Return [x, y] of the center of cell containing provided text 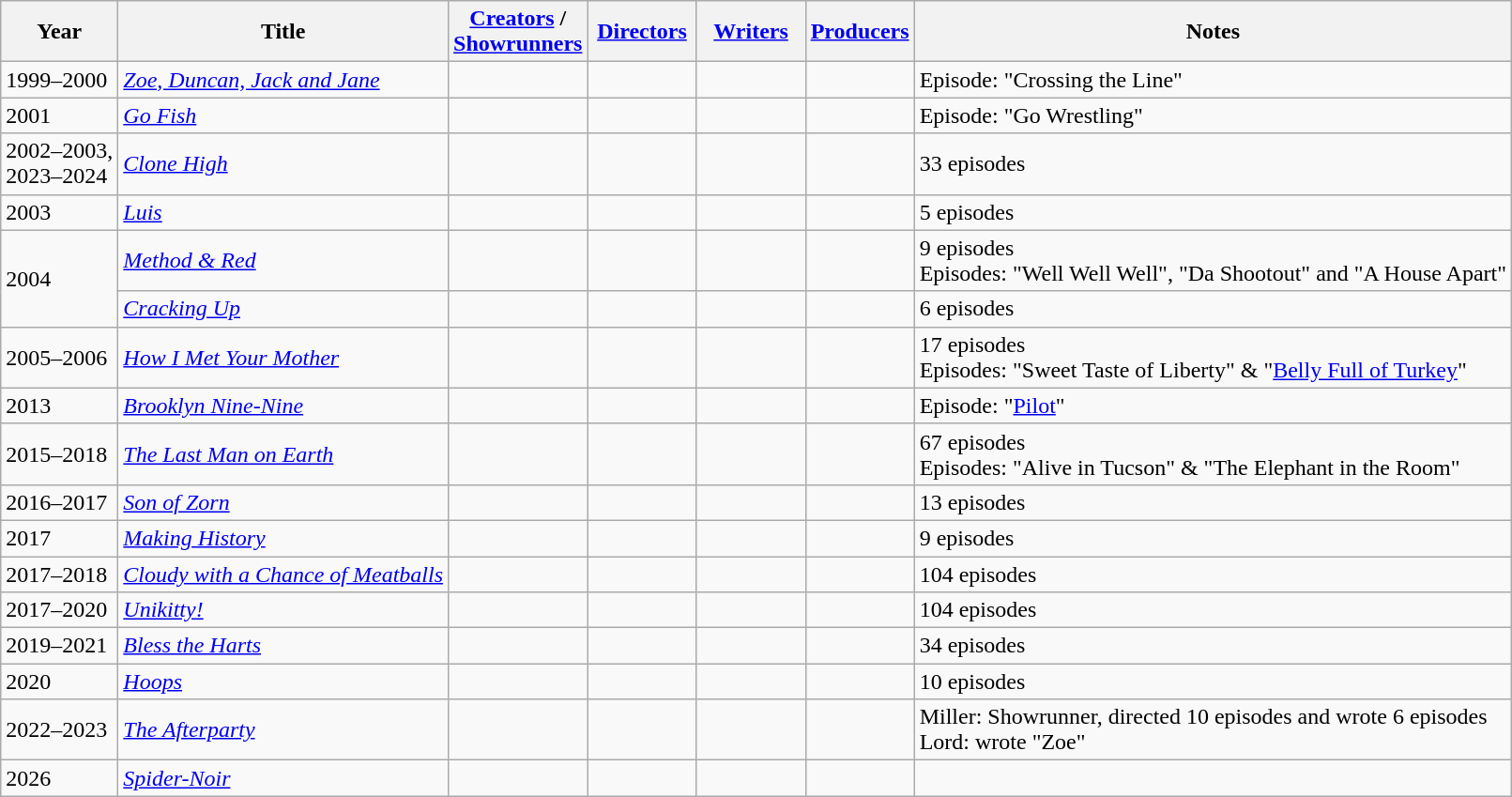
Method & Red [283, 261]
6 episodes [1213, 309]
The Afterparty [283, 730]
13 episodes [1213, 502]
Episode: "Go Wrestling" [1213, 115]
Spider-Noir [283, 778]
Cracking Up [283, 309]
9 episodes [1213, 538]
Cloudy with a Chance of Meatballs [283, 574]
2015–2018 [60, 454]
2020 [60, 682]
2013 [60, 406]
2003 [60, 212]
2017–2020 [60, 610]
2016–2017 [60, 502]
Luis [283, 212]
17 episodes Episodes: "Sweet Taste of Liberty" & "Belly Full of Turkey" [1213, 357]
Episode: "Crossing the Line" [1213, 80]
9 episodes Episodes: "Well Well Well", "Da Shootout" and "A House Apart" [1213, 261]
5 episodes [1213, 212]
2022–2023 [60, 730]
Title [283, 32]
33 episodes [1213, 163]
Unikitty! [283, 610]
67 episodes Episodes: "Alive in Tucson" & "The Elephant in the Room" [1213, 454]
2001 [60, 115]
Year [60, 32]
Bless the Harts [283, 646]
Go Fish [283, 115]
Producers [860, 32]
2002–2003,2023–2024 [60, 163]
34 episodes [1213, 646]
Clone High [283, 163]
2005–2006 [60, 357]
Creators / Showrunners [518, 32]
1999–2000 [60, 80]
2019–2021 [60, 646]
10 episodes [1213, 682]
Episode: "Pilot" [1213, 406]
Writers [751, 32]
2004 [60, 278]
Making History [283, 538]
Brooklyn Nine-Nine [283, 406]
How I Met Your Mother [283, 357]
Hoops [283, 682]
Miller: Showrunner, directed 10 episodes and wrote 6 episodesLord: wrote "Zoe" [1213, 730]
Notes [1213, 32]
2017 [60, 538]
Directors [642, 32]
Zoe, Duncan, Jack and Jane [283, 80]
2017–2018 [60, 574]
Son of Zorn [283, 502]
2026 [60, 778]
The Last Man on Earth [283, 454]
